Determine the (X, Y) coordinate at the center of the cell enclosing the given text.  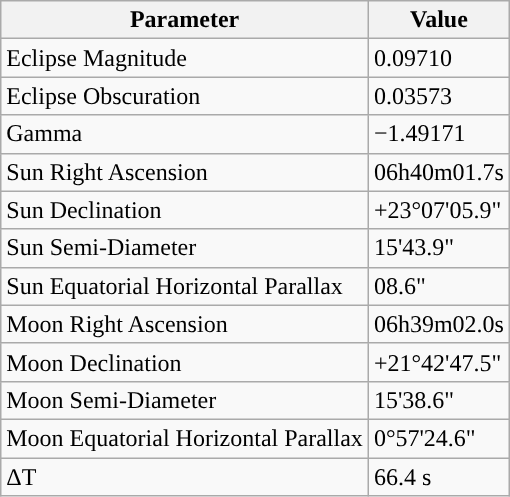
06h39m02.0s (438, 324)
Moon Declination (185, 362)
Moon Equatorial Horizontal Parallax (185, 438)
+23°07'05.9" (438, 210)
0.03573 (438, 96)
Moon Right Ascension (185, 324)
Sun Right Ascension (185, 172)
08.6" (438, 286)
−1.49171 (438, 134)
06h40m01.7s (438, 172)
Moon Semi-Diameter (185, 400)
Sun Equatorial Horizontal Parallax (185, 286)
ΔT (185, 477)
Sun Declination (185, 210)
15'38.6" (438, 400)
Eclipse Magnitude (185, 58)
Eclipse Obscuration (185, 96)
66.4 s (438, 477)
Sun Semi-Diameter (185, 248)
15'43.9" (438, 248)
0.09710 (438, 58)
+21°42'47.5" (438, 362)
Gamma (185, 134)
Value (438, 20)
0°57'24.6" (438, 438)
Parameter (185, 20)
